Search for the cell housing the specified text and yield its (X, Y) center coordinate. 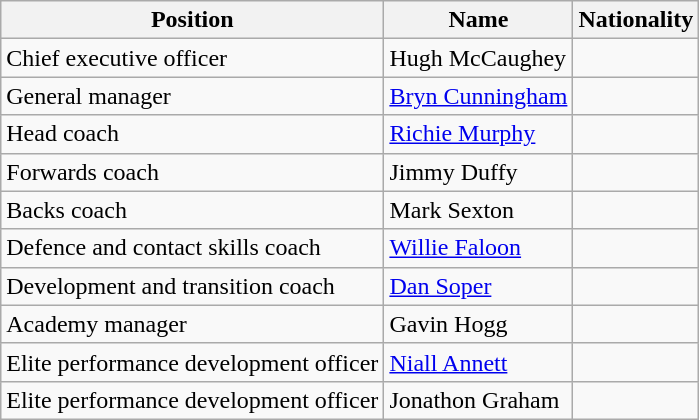
Name (478, 20)
Gavin Hogg (478, 324)
Bryn Cunningham (478, 96)
General manager (192, 96)
Willie Faloon (478, 248)
Position (192, 20)
Richie Murphy (478, 134)
Jimmy Duffy (478, 172)
Defence and contact skills coach (192, 248)
Mark Sexton (478, 210)
Development and transition coach (192, 286)
Forwards coach (192, 172)
Dan Soper (478, 286)
Backs coach (192, 210)
Hugh McCaughey (478, 58)
Head coach (192, 134)
Academy manager (192, 324)
Chief executive officer (192, 58)
Nationality (636, 20)
Niall Annett (478, 362)
Jonathon Graham (478, 400)
